Extract the [x, y] coordinate from the center of the cell holding the provided text.  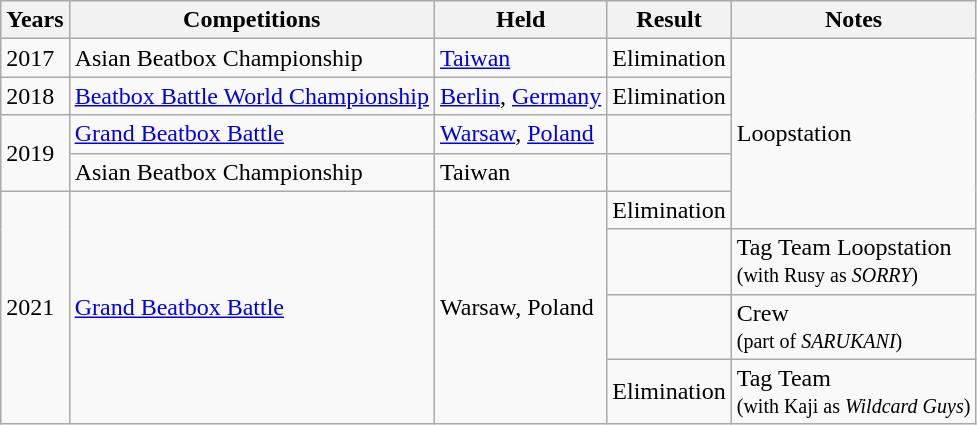
Tag Team Loopstation(with Rusy as SORRY) [854, 262]
Loopstation [854, 134]
Years [35, 20]
Held [520, 20]
2018 [35, 96]
Berlin, Germany [520, 96]
Beatbox Battle World Championship [252, 96]
2019 [35, 153]
Result [669, 20]
Crew(part of SARUKANI) [854, 326]
Tag Team(with Kaji as Wildcard Guys) [854, 392]
Notes [854, 20]
2017 [35, 58]
2021 [35, 308]
Competitions [252, 20]
